Find where the given text appears and provide that cell's center as [x, y] coordinate. 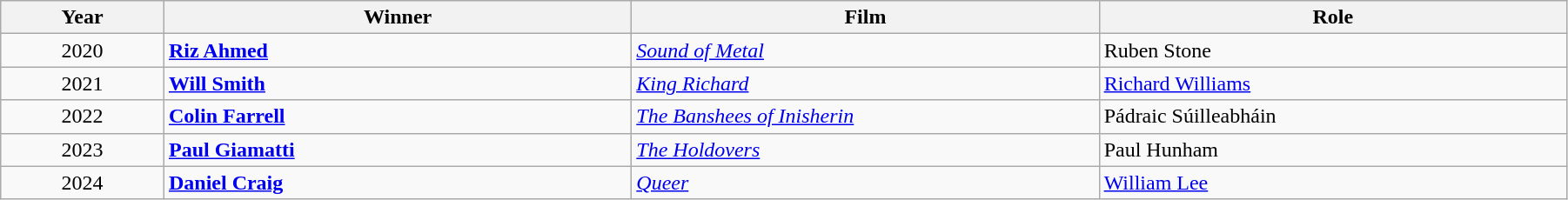
Riz Ahmed [397, 50]
Pádraic Súilleabháin [1333, 117]
2020 [83, 50]
2023 [83, 150]
Role [1333, 17]
2024 [83, 183]
Film [865, 17]
William Lee [1333, 183]
Paul Hunham [1333, 150]
Winner [397, 17]
Paul Giamatti [397, 150]
Daniel Craig [397, 183]
Richard Williams [1333, 83]
2022 [83, 117]
The Holdovers [865, 150]
King Richard [865, 83]
Year [83, 17]
The Banshees of Inisherin [865, 117]
Sound of Metal [865, 50]
Colin Farrell [397, 117]
Queer [865, 183]
Ruben Stone [1333, 50]
Will Smith [397, 83]
2021 [83, 83]
